Determine the (X, Y) coordinate at the center of the cell enclosing the given text.  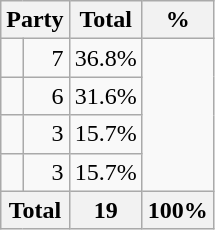
36.8% (106, 58)
% (178, 20)
19 (106, 210)
6 (46, 96)
31.6% (106, 96)
Party (35, 20)
100% (178, 210)
7 (46, 58)
